Detect which cell encompasses the target text, then output its (X, Y) center coordinate. 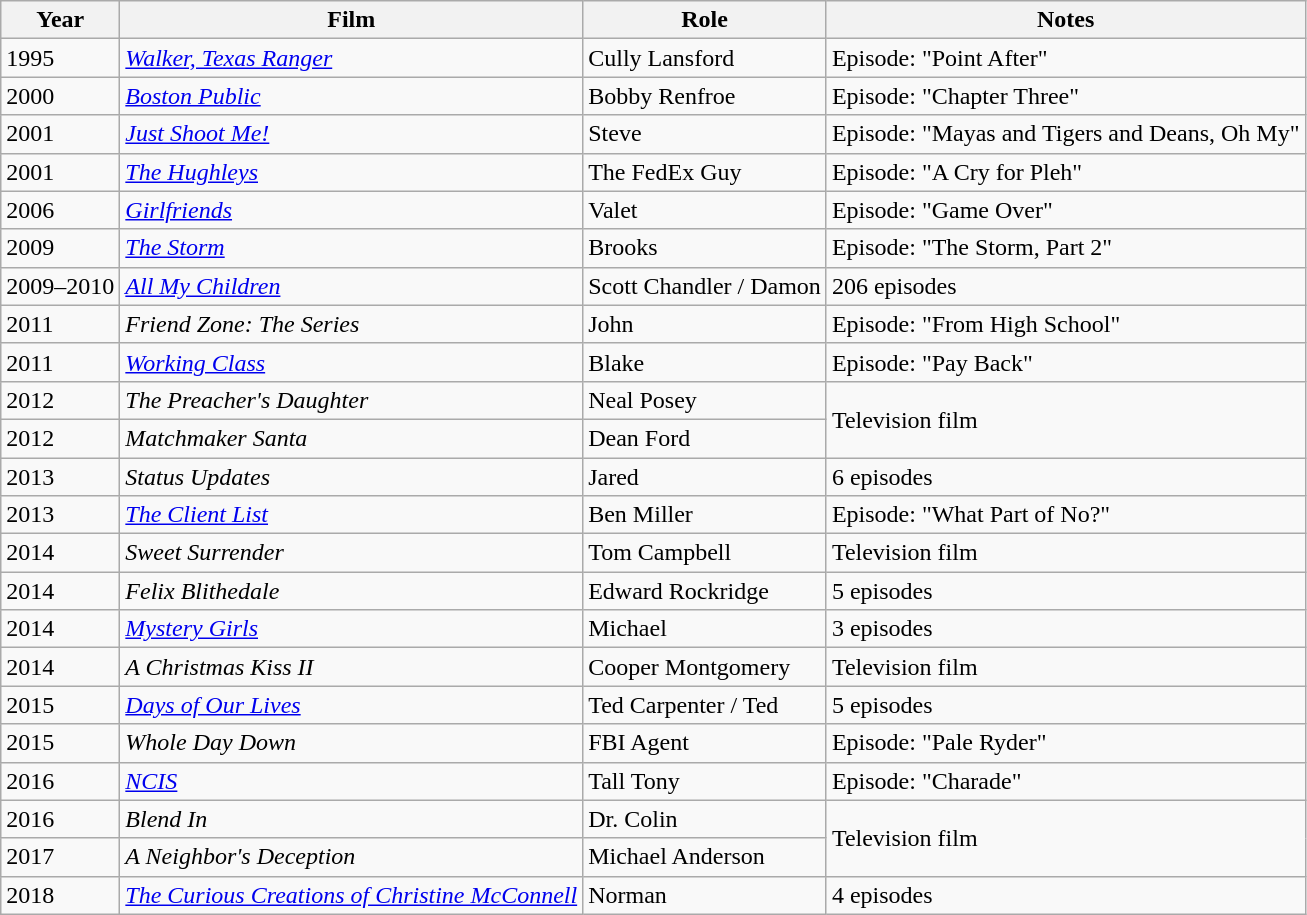
Neal Posey (705, 400)
4 episodes (1066, 895)
Michael (705, 629)
The Storm (352, 248)
Michael Anderson (705, 857)
Dean Ford (705, 438)
Episode: "From High School" (1066, 324)
A Neighbor's Deception (352, 857)
Just Shoot Me! (352, 134)
The Curious Creations of Christine McConnell (352, 895)
Edward Rockridge (705, 591)
2017 (60, 857)
A Christmas Kiss II (352, 667)
NCIS (352, 781)
All My Children (352, 286)
The Preacher's Daughter (352, 400)
Days of Our Lives (352, 705)
1995 (60, 58)
2006 (60, 210)
Sweet Surrender (352, 553)
Brooks (705, 248)
John (705, 324)
Episode: "Point After" (1066, 58)
Norman (705, 895)
Boston Public (352, 96)
Matchmaker Santa (352, 438)
3 episodes (1066, 629)
Mystery Girls (352, 629)
Scott Chandler / Damon (705, 286)
Whole Day Down (352, 743)
Episode: "Game Over" (1066, 210)
Girlfriends (352, 210)
206 episodes (1066, 286)
Episode: "Mayas and Tigers and Deans, Oh My" (1066, 134)
Ted Carpenter / Ted (705, 705)
Status Updates (352, 477)
Jared (705, 477)
Episode: "What Part of No?" (1066, 515)
Felix Blithedale (352, 591)
Walker, Texas Ranger (352, 58)
Friend Zone: The Series (352, 324)
Steve (705, 134)
2018 (60, 895)
Episode: "Chapter Three" (1066, 96)
Year (60, 20)
Blend In (352, 819)
Tall Tony (705, 781)
Episode: "Pay Back" (1066, 362)
Role (705, 20)
Working Class (352, 362)
Tom Campbell (705, 553)
2009–2010 (60, 286)
Episode: "Pale Ryder" (1066, 743)
Episode: "Charade" (1066, 781)
Notes (1066, 20)
Episode: "A Cry for Pleh" (1066, 172)
Blake (705, 362)
Cully Lansford (705, 58)
Dr. Colin (705, 819)
The Client List (352, 515)
Ben Miller (705, 515)
The FedEx Guy (705, 172)
6 episodes (1066, 477)
2009 (60, 248)
Film (352, 20)
The Hughleys (352, 172)
Bobby Renfroe (705, 96)
Cooper Montgomery (705, 667)
2000 (60, 96)
FBI Agent (705, 743)
Episode: "The Storm, Part 2" (1066, 248)
Valet (705, 210)
